Return (X, Y) of the center of cell containing provided text 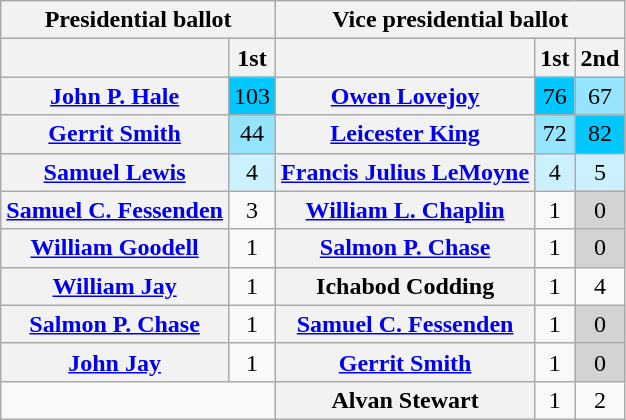
103 (252, 96)
Alvan Stewart (406, 400)
67 (600, 96)
Leicester King (406, 134)
Francis Julius LeMoyne (406, 172)
Vice presidential ballot (450, 20)
82 (600, 134)
72 (555, 134)
William Goodell (115, 248)
44 (252, 134)
2 (600, 400)
2nd (600, 58)
5 (600, 172)
76 (555, 96)
Samuel Lewis (115, 172)
Ichabod Codding (406, 286)
William Jay (115, 286)
John P. Hale (115, 96)
3 (252, 210)
John Jay (115, 362)
Owen Lovejoy (406, 96)
William L. Chaplin (406, 210)
Presidential ballot (138, 20)
